Return [x, y] of the center of cell containing provided text 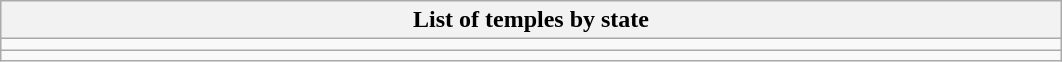
List of temples by state [530, 20]
